Identify which cell holds the provided text, then report its (x, y) central coordinate. 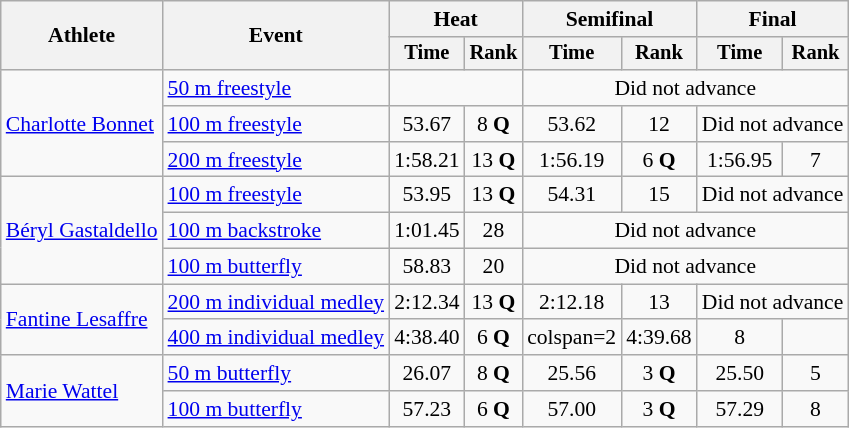
1:01.45 (426, 231)
Athlete (82, 36)
12 (658, 124)
2:12.34 (426, 302)
400 m individual medley (276, 338)
1:56.19 (572, 160)
58.83 (426, 267)
4:38.40 (426, 338)
54.31 (572, 195)
15 (658, 195)
25.56 (572, 373)
Béryl Gastaldello (82, 230)
13 (658, 302)
Semifinal (610, 19)
25.50 (740, 373)
Charlotte Bonnet (82, 124)
Event (276, 36)
Fantine Lesaffre (82, 320)
200 m freestyle (276, 160)
1:58.21 (426, 160)
57.00 (572, 409)
Final (773, 19)
50 m butterfly (276, 373)
28 (494, 231)
colspan=2 (572, 338)
57.29 (740, 409)
1:56.95 (740, 160)
20 (494, 267)
5 (816, 373)
Marie Wattel (82, 390)
53.62 (572, 124)
7 (816, 160)
200 m individual medley (276, 302)
53.95 (426, 195)
57.23 (426, 409)
50 m freestyle (276, 88)
53.67 (426, 124)
Heat (456, 19)
4:39.68 (658, 338)
100 m backstroke (276, 231)
2:12.18 (572, 302)
26.07 (426, 373)
